From the cell containing the given text, extract its center point as [x, y] coordinate. 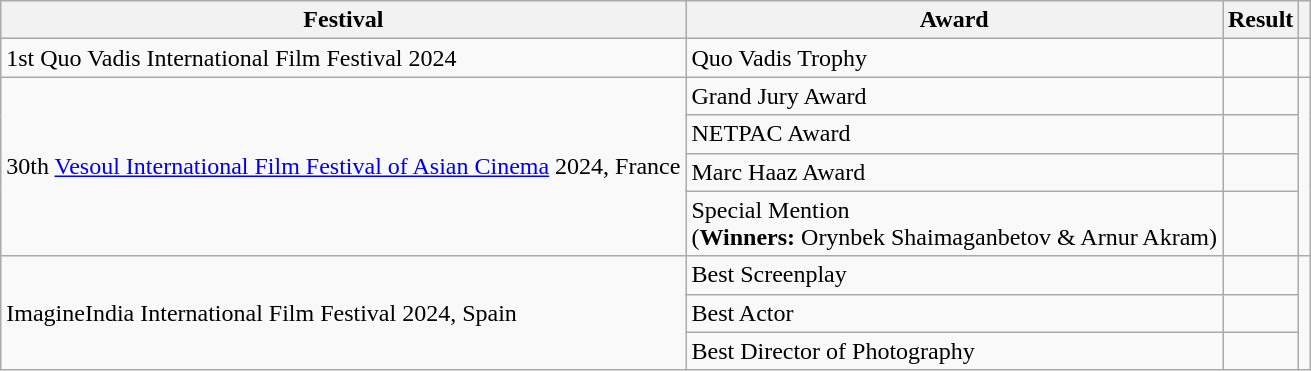
Quo Vadis Trophy [954, 58]
NETPAC Award [954, 134]
Best Director of Photography [954, 351]
30th Vesoul International Film Festival of Asian Cinema 2024, France [344, 166]
Result [1260, 20]
Marc Haaz Award [954, 172]
Award [954, 20]
Best Screenplay [954, 275]
Festival [344, 20]
1st Quo Vadis International Film Festival 2024 [344, 58]
Best Actor [954, 313]
Special Mention(Winners: Orynbek Shaimaganbetov & Arnur Akram) [954, 224]
ImagineIndia International Film Festival 2024, Spain [344, 313]
Grand Jury Award [954, 96]
